Detect which cell encompasses the target text, then output its (x, y) center coordinate. 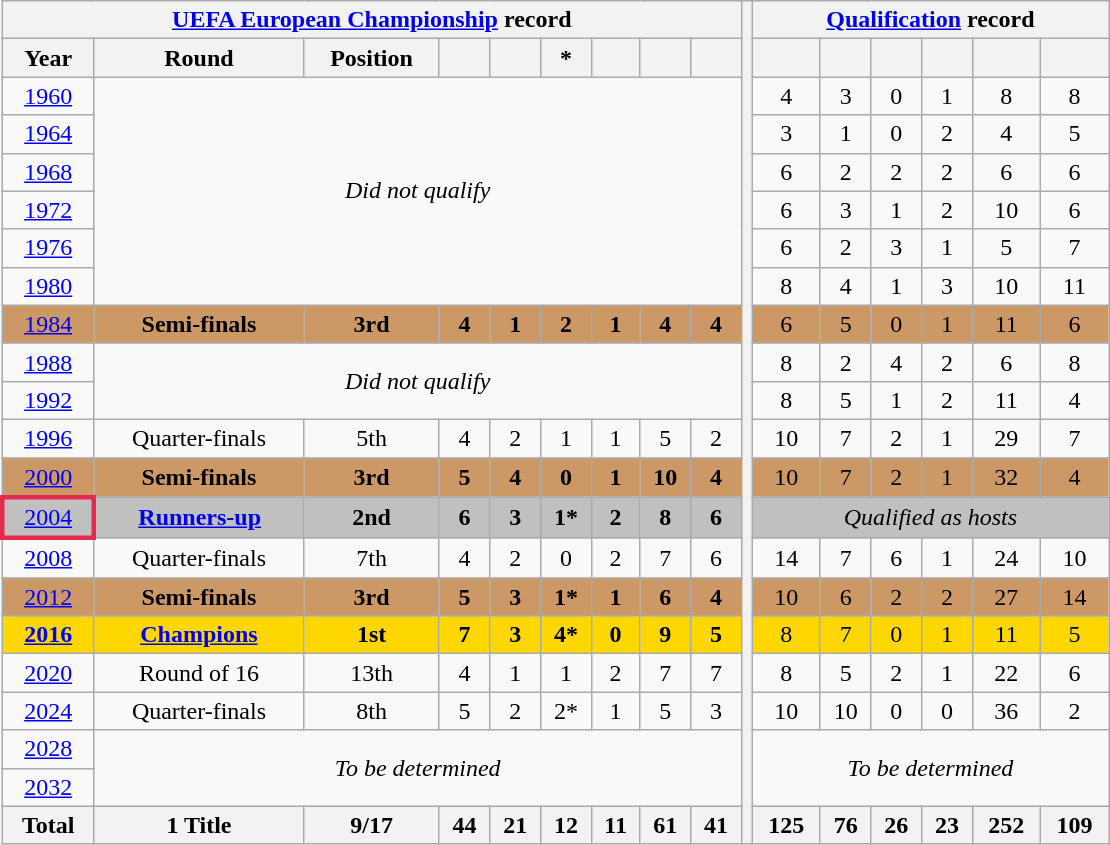
8th (372, 711)
5th (372, 438)
13th (372, 673)
Qualification record (930, 20)
2016 (48, 635)
12 (566, 825)
Year (48, 58)
36 (1006, 711)
Qualified as hosts (930, 518)
61 (666, 825)
4* (566, 635)
27 (1006, 597)
24 (1006, 558)
252 (1006, 825)
1980 (48, 286)
41 (716, 825)
2032 (48, 787)
1996 (48, 438)
26 (896, 825)
9 (666, 635)
2008 (48, 558)
2nd (372, 518)
Position (372, 58)
23 (948, 825)
1992 (48, 400)
2* (566, 711)
1st (372, 635)
1976 (48, 248)
22 (1006, 673)
Champions (199, 635)
1 Title (199, 825)
Runners-up (199, 518)
Round of 16 (199, 673)
2000 (48, 478)
76 (846, 825)
2028 (48, 749)
1960 (48, 96)
1968 (48, 172)
1972 (48, 210)
125 (786, 825)
2004 (48, 518)
21 (516, 825)
1988 (48, 362)
1964 (48, 134)
Round (199, 58)
32 (1006, 478)
2020 (48, 673)
2012 (48, 597)
2024 (48, 711)
* (566, 58)
9/17 (372, 825)
29 (1006, 438)
44 (464, 825)
1984 (48, 324)
UEFA European Championship record (372, 20)
Total (48, 825)
7th (372, 558)
109 (1074, 825)
